Return (X, Y) of the center of cell containing provided text 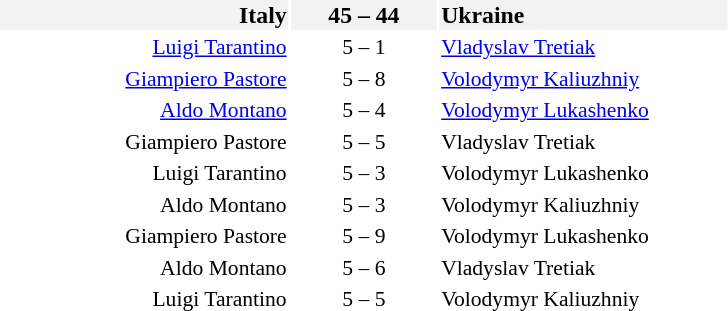
5 – 5 (364, 142)
5 – 9 (364, 236)
Italy (144, 15)
5 – 4 (364, 110)
5 – 6 (364, 268)
5 – 1 (364, 47)
45 – 44 (364, 15)
Ukraine (584, 15)
5 – 8 (364, 78)
